Detect which cell encompasses the target text, then output its (x, y) center coordinate. 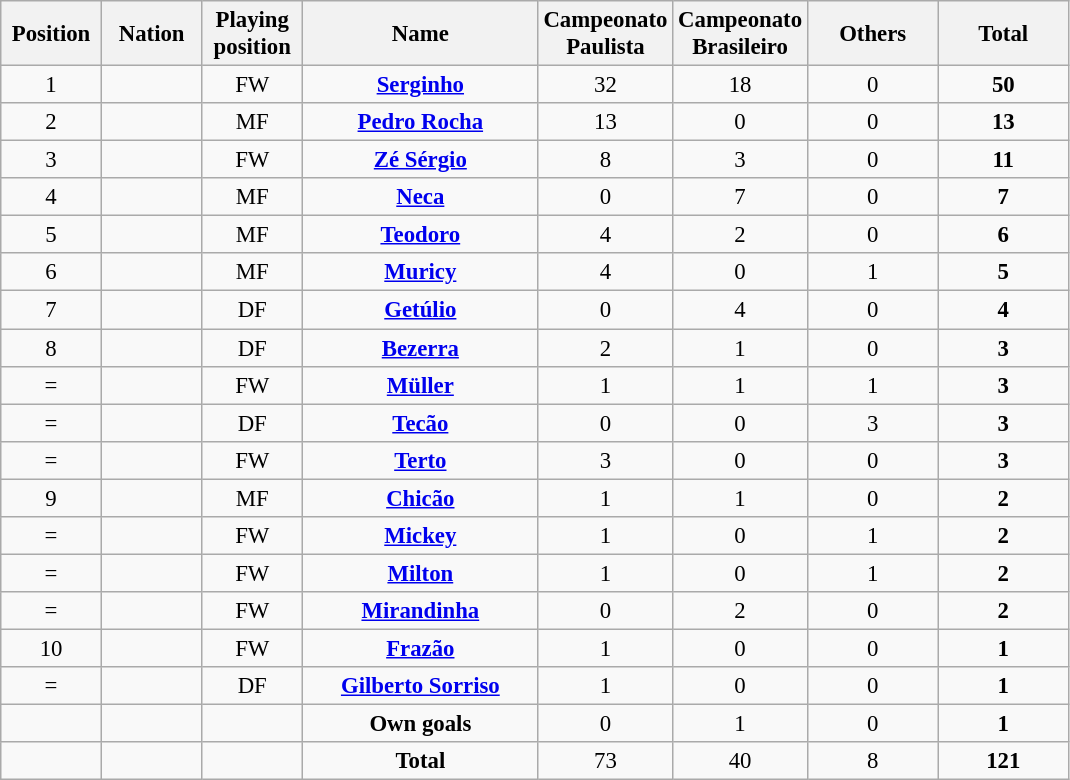
Name (421, 34)
Muricy (421, 273)
73 (606, 761)
Campeonato Paulista (606, 34)
Milton (421, 573)
Neca (421, 197)
18 (740, 85)
Pedro Rocha (421, 122)
Others (872, 34)
Frazão (421, 648)
Campeonato Brasileiro (740, 34)
Gilberto Sorriso (421, 686)
Zé Sérgio (421, 160)
9 (52, 498)
Serginho (421, 85)
Getúlio (421, 310)
32 (606, 85)
11 (1004, 160)
Mirandinha (421, 611)
50 (1004, 85)
Bezerra (421, 348)
Teodoro (421, 235)
Tecão (421, 423)
Position (52, 34)
Chicão (421, 498)
Mickey (421, 536)
10 (52, 648)
Nation (152, 34)
Terto (421, 460)
121 (1004, 761)
Own goals (421, 724)
Playing position (252, 34)
40 (740, 761)
Müller (421, 385)
